Locate the cell with the specified text and output its (x, y) center coordinate. 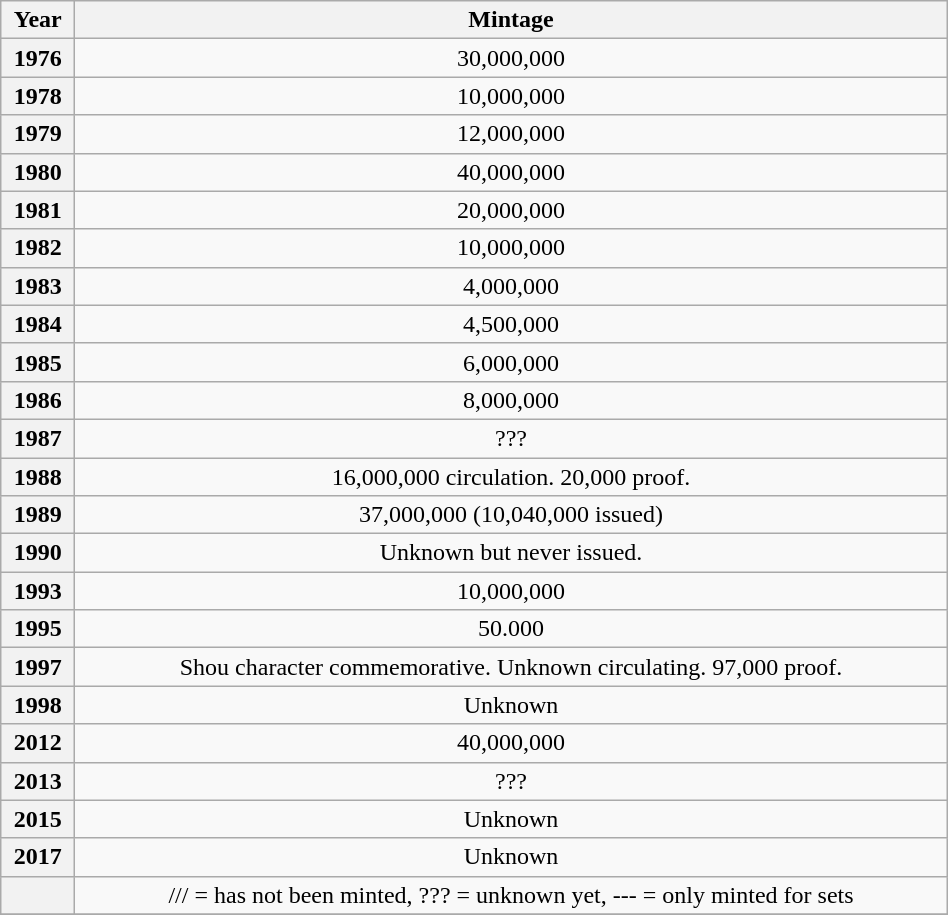
37,000,000 (10,040,000 issued) (511, 515)
2015 (38, 819)
1983 (38, 286)
2013 (38, 781)
1993 (38, 591)
6,000,000 (511, 362)
1997 (38, 667)
1985 (38, 362)
1976 (38, 58)
1998 (38, 705)
2012 (38, 743)
/// = has not been minted, ??? = unknown yet, --- = only minted for sets (511, 895)
1995 (38, 629)
12,000,000 (511, 134)
2017 (38, 857)
4,500,000 (511, 324)
16,000,000 circulation. 20,000 proof. (511, 477)
1980 (38, 172)
1986 (38, 400)
1984 (38, 324)
50.000 (511, 629)
1988 (38, 477)
1979 (38, 134)
1990 (38, 553)
Shou character commemorative. Unknown circulating. 97,000 proof. (511, 667)
8,000,000 (511, 400)
Unknown but never issued. (511, 553)
1978 (38, 96)
4,000,000 (511, 286)
Year (38, 20)
20,000,000 (511, 210)
1989 (38, 515)
30,000,000 (511, 58)
1981 (38, 210)
1987 (38, 438)
1982 (38, 248)
Mintage (511, 20)
